Detect which cell encompasses the target text, then output its (x, y) center coordinate. 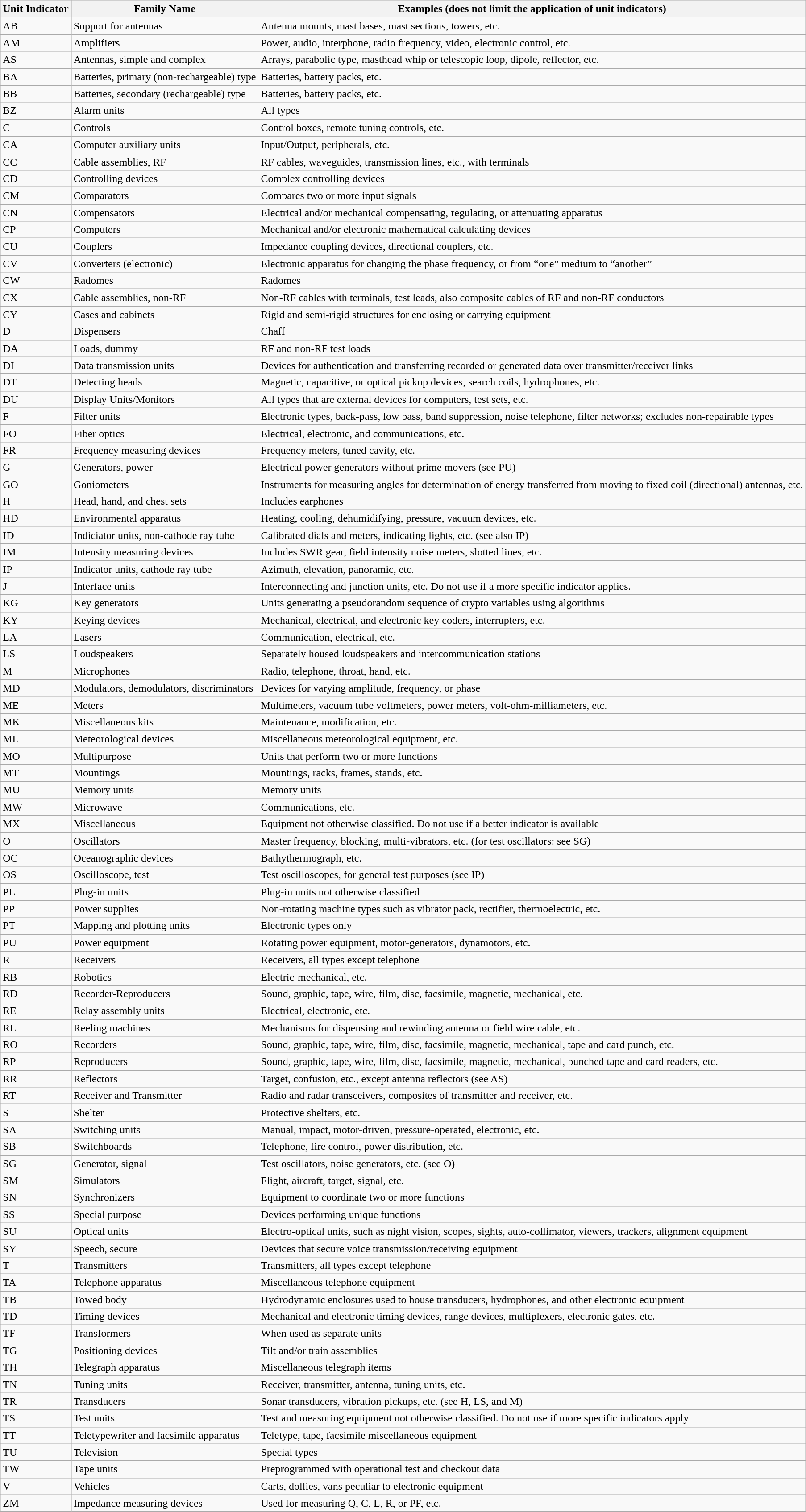
Devices that secure voice transmission/receiving equipment (532, 1248)
Impedance measuring devices (165, 1503)
Indicator units, cathode ray tube (165, 569)
MO (36, 756)
MW (36, 807)
TS (36, 1418)
LS (36, 654)
Recorder-Reproducers (165, 994)
Maintenance, modification, etc. (532, 722)
Environmental apparatus (165, 518)
SB (36, 1147)
Speech, secure (165, 1248)
Electro-optical units, such as night vision, scopes, sights, auto-collimator, viewers, trackers, alignment equipment (532, 1231)
M (36, 671)
Separately housed loudspeakers and intercommunication stations (532, 654)
BA (36, 77)
Bathythermograph, etc. (532, 858)
Oscilloscope, test (165, 875)
Mechanical, electrical, and electronic key coders, interrupters, etc. (532, 620)
Receiver and Transmitter (165, 1096)
Chaff (532, 331)
Input/Output, peripherals, etc. (532, 145)
DT (36, 382)
OC (36, 858)
SU (36, 1231)
Teletype, tape, facsimile miscellaneous equipment (532, 1435)
Target, confusion, etc., except antenna reflectors (see AS) (532, 1079)
Cable assemblies, RF (165, 162)
Comparators (165, 195)
Power equipment (165, 943)
PT (36, 926)
Devices for authentication and transferring recorded or generated data over transmitter/receiver links (532, 365)
Loads, dummy (165, 348)
Dispensers (165, 331)
RF and non-RF test loads (532, 348)
CN (36, 213)
Calibrated dials and meters, indicating lights, etc. (see also IP) (532, 535)
Rigid and semi-rigid structures for enclosing or carrying equipment (532, 315)
Sound, graphic, tape, wire, film, disc, facsimile, magnetic, mechanical, etc. (532, 994)
TF (36, 1334)
Instruments for measuring angles for determination of energy transferred from moving to fixed coil (directional) antennas, etc. (532, 484)
Sound, graphic, tape, wire, film, disc, facsimile, magnetic, mechanical, punched tape and card readers, etc. (532, 1062)
Azimuth, elevation, panoramic, etc. (532, 569)
Miscellaneous telegraph items (532, 1367)
Antennas, simple and complex (165, 60)
Computers (165, 230)
H (36, 501)
CA (36, 145)
TH (36, 1367)
CC (36, 162)
CV (36, 264)
Tape units (165, 1469)
Meteorological devices (165, 739)
O (36, 841)
Switchboards (165, 1147)
Radio, telephone, throat, hand, etc. (532, 671)
Miscellaneous (165, 824)
CU (36, 247)
Power supplies (165, 909)
TB (36, 1300)
Carts, dollies, vans peculiar to electronic equipment (532, 1486)
Non-rotating machine types such as vibrator pack, rectifier, thermoelectric, etc. (532, 909)
Receivers (165, 960)
IP (36, 569)
All types that are external devices for computers, test sets, etc. (532, 399)
Switching units (165, 1130)
HD (36, 518)
Amplifiers (165, 43)
Oscillators (165, 841)
Compensators (165, 213)
Includes earphones (532, 501)
Devices performing unique functions (532, 1214)
CX (36, 298)
Telephone apparatus (165, 1282)
SS (36, 1214)
Multimeters, vacuum tube voltmeters, power meters, volt-ohm-milliameters, etc. (532, 705)
Used for measuring Q, C, L, R, or PF, etc. (532, 1503)
Transmitters (165, 1265)
ME (36, 705)
Special purpose (165, 1214)
Frequency measuring devices (165, 450)
Goniometers (165, 484)
CW (36, 281)
BZ (36, 111)
Synchronizers (165, 1197)
Test and measuring equipment not otherwise classified. Do not use if more specific indicators apply (532, 1418)
Mountings, racks, frames, stands, etc. (532, 773)
Includes SWR gear, field intensity noise meters, slotted lines, etc. (532, 552)
Preprogrammed with operational test and checkout data (532, 1469)
Recorders (165, 1045)
PU (36, 943)
Examples (does not limit the application of unit indicators) (532, 9)
Mechanical and/or electronic mathematical calculating devices (532, 230)
Receivers, all types except telephone (532, 960)
Modulators, demodulators, discriminators (165, 688)
IM (36, 552)
Unit Indicator (36, 9)
KG (36, 603)
DU (36, 399)
Arrays, parabolic type, masthead whip or telescopic loop, dipole, reflector, etc. (532, 60)
Electrical and/or mechanical compensating, regulating, or attenuating apparatus (532, 213)
SG (36, 1164)
TN (36, 1384)
SA (36, 1130)
Towed body (165, 1300)
G (36, 467)
Batteries, secondary (rechargeable) type (165, 94)
Equipment to coordinate two or more functions (532, 1197)
Interface units (165, 586)
Controls (165, 128)
Keying devices (165, 620)
Television (165, 1452)
Data transmission units (165, 365)
CY (36, 315)
T (36, 1265)
SM (36, 1181)
Cases and cabinets (165, 315)
Computer auxiliary units (165, 145)
Filter units (165, 416)
Test oscilloscopes, for general test purposes (see IP) (532, 875)
RR (36, 1079)
FO (36, 433)
SY (36, 1248)
C (36, 128)
Batteries, primary (non-rechargeable) type (165, 77)
Plug-in units (165, 892)
Telegraph apparatus (165, 1367)
Test units (165, 1418)
AS (36, 60)
Oceanographic devices (165, 858)
Lasers (165, 637)
Transducers (165, 1401)
MD (36, 688)
Mechanisms for dispensing and rewinding antenna or field wire cable, etc. (532, 1027)
Simulators (165, 1181)
RF cables, waveguides, transmission lines, etc., with terminals (532, 162)
Power, audio, interphone, radio frequency, video, electronic control, etc. (532, 43)
CM (36, 195)
TU (36, 1452)
KY (36, 620)
Complex controlling devices (532, 178)
TA (36, 1282)
RB (36, 977)
Test oscillators, noise generators, etc. (see O) (532, 1164)
Radio and radar transceivers, composites of transmitter and receiver, etc. (532, 1096)
ML (36, 739)
DI (36, 365)
Protective shelters, etc. (532, 1113)
Reflectors (165, 1079)
Key generators (165, 603)
RE (36, 1011)
D (36, 331)
Magnetic, capacitive, or optical pickup devices, search coils, hydrophones, etc. (532, 382)
RP (36, 1062)
Electrical power generators without prime movers (see PU) (532, 467)
Intensity measuring devices (165, 552)
ID (36, 535)
Electrical, electronic, and communications, etc. (532, 433)
All types (532, 111)
Telephone, fire control, power distribution, etc. (532, 1147)
FR (36, 450)
Communication, electrical, etc. (532, 637)
AB (36, 26)
MK (36, 722)
TW (36, 1469)
Fiber optics (165, 433)
Reeling machines (165, 1027)
Sound, graphic, tape, wire, film, disc, facsimile, magnetic, mechanical, tape and card punch, etc. (532, 1045)
ZM (36, 1503)
Mechanical and electronic timing devices, range devices, multiplexers, electronic gates, etc. (532, 1317)
Sonar transducers, vibration pickups, etc. (see H, LS, and M) (532, 1401)
Robotics (165, 977)
Control boxes, remote tuning controls, etc. (532, 128)
Reproducers (165, 1062)
MU (36, 790)
Microphones (165, 671)
Heating, cooling, dehumidifying, pressure, vacuum devices, etc. (532, 518)
Rotating power equipment, motor-generators, dynamotors, etc. (532, 943)
Electronic apparatus for changing the phase frequency, or from “one” medium to “another” (532, 264)
Relay assembly units (165, 1011)
TD (36, 1317)
MX (36, 824)
Generator, signal (165, 1164)
Timing devices (165, 1317)
SN (36, 1197)
Electronic types only (532, 926)
Transmitters, all types except telephone (532, 1265)
Units generating a pseudorandom sequence of crypto variables using algorithms (532, 603)
Tuning units (165, 1384)
Controlling devices (165, 178)
TR (36, 1401)
MT (36, 773)
GO (36, 484)
RL (36, 1027)
Mapping and plotting units (165, 926)
Equipment not otherwise classified. Do not use if a better indicator is available (532, 824)
Transformers (165, 1334)
PL (36, 892)
V (36, 1486)
When used as separate units (532, 1334)
Interconnecting and junction units, etc. Do not use if a more specific indicator applies. (532, 586)
Special types (532, 1452)
Frequency meters, tuned cavity, etc. (532, 450)
BB (36, 94)
Plug-in units not otherwise classified (532, 892)
DA (36, 348)
Antenna mounts, mast bases, mast sections, towers, etc. (532, 26)
S (36, 1113)
Flight, aircraft, target, signal, etc. (532, 1181)
Non-RF cables with terminals, test leads, also composite cables of RF and non-RF conductors (532, 298)
Couplers (165, 247)
Miscellaneous kits (165, 722)
Family Name (165, 9)
F (36, 416)
AM (36, 43)
Miscellaneous meteorological equipment, etc. (532, 739)
Positioning devices (165, 1350)
R (36, 960)
Multipurpose (165, 756)
Mountings (165, 773)
Alarm units (165, 111)
Microwave (165, 807)
Electrical, electronic, etc. (532, 1011)
Communications, etc. (532, 807)
J (36, 586)
RT (36, 1096)
Display Units/Monitors (165, 399)
OS (36, 875)
Hydrodynamic enclosures used to house transducers, hydrophones, and other electronic equipment (532, 1300)
Converters (electronic) (165, 264)
Receiver, transmitter, antenna, tuning units, etc. (532, 1384)
PP (36, 909)
Tilt and/or train assemblies (532, 1350)
Support for antennas (165, 26)
CD (36, 178)
Units that perform two or more functions (532, 756)
Loudspeakers (165, 654)
Meters (165, 705)
Manual, impact, motor-driven, pressure-operated, electronic, etc. (532, 1130)
RO (36, 1045)
Cable assemblies, non-RF (165, 298)
TT (36, 1435)
CP (36, 230)
Detecting heads (165, 382)
LA (36, 637)
Compares two or more input signals (532, 195)
Head, hand, and chest sets (165, 501)
Indiciator units, non-cathode ray tube (165, 535)
Devices for varying amplitude, frequency, or phase (532, 688)
Shelter (165, 1113)
Generators, power (165, 467)
Impedance coupling devices, directional couplers, etc. (532, 247)
Optical units (165, 1231)
Miscellaneous telephone equipment (532, 1282)
Electronic types, back-pass, low pass, band suppression, noise telephone, filter networks; excludes non-repairable types (532, 416)
RD (36, 994)
TG (36, 1350)
Electric-mechanical, etc. (532, 977)
Teletypewriter and facsimile apparatus (165, 1435)
Master frequency, blocking, multi-vibrators, etc. (for test oscillators: see SG) (532, 841)
Vehicles (165, 1486)
